Identify which cell holds the provided text, then report its [x, y] central coordinate. 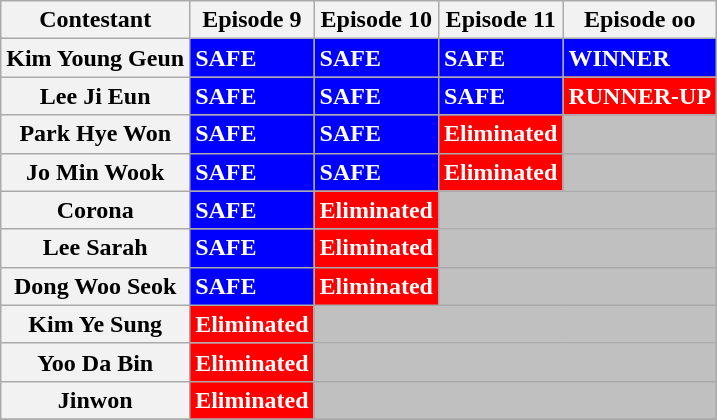
Episode oo [640, 20]
Lee Sarah [96, 248]
RUNNER-UP [640, 96]
Lee Ji Eun [96, 96]
Episode 11 [500, 20]
Kim Ye Sung [96, 324]
Corona [96, 210]
Episode 9 [252, 20]
WINNER [640, 58]
Contestant [96, 20]
Dong Woo Seok [96, 286]
Jinwon [96, 400]
Yoo Da Bin [96, 362]
Episode 10 [376, 20]
Park Hye Won [96, 134]
Kim Young Geun [96, 58]
Jo Min Wook [96, 172]
